Determine the [X, Y] coordinate at the center of the cell enclosing the given text.  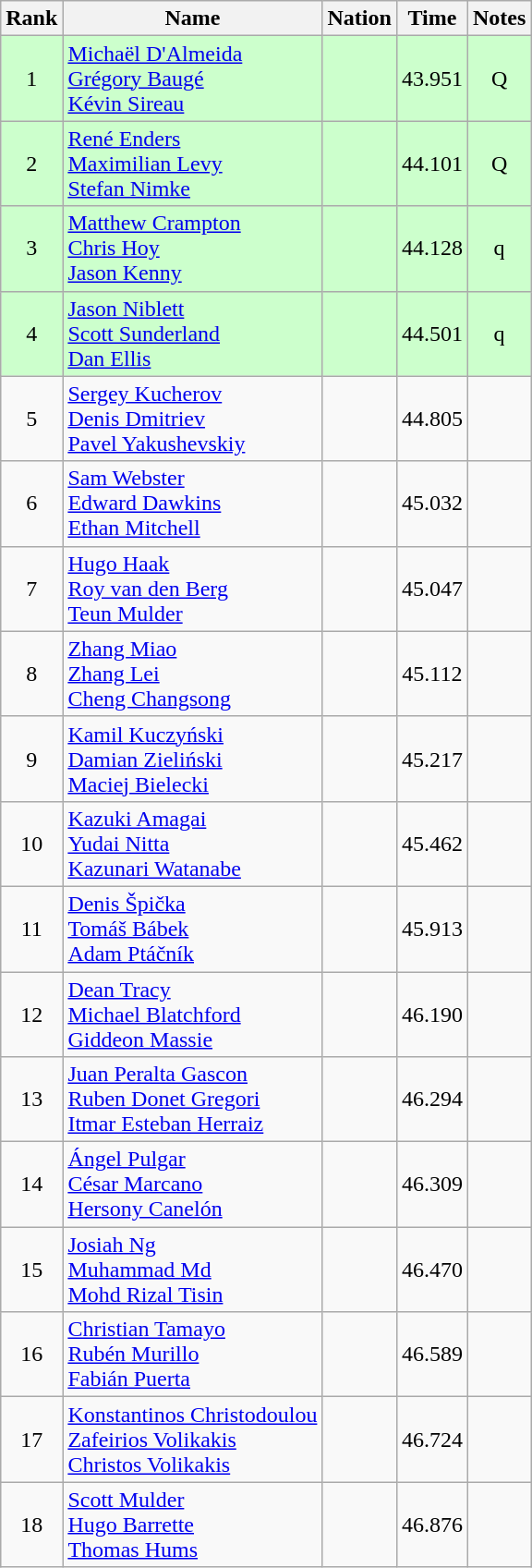
16 [31, 1355]
2 [31, 164]
Hugo HaakRoy van den Berg Teun Mulder [192, 589]
18 [31, 1525]
46.309 [432, 1185]
45.047 [432, 589]
Dean TracyMichael Blatchford Giddeon Massie [192, 1015]
8 [31, 674]
17 [31, 1440]
Jason NiblettScott Sunderland Dan Ellis [192, 334]
15 [31, 1270]
Josiah NgMuhammad Md Mohd Rizal Tisin [192, 1270]
13 [31, 1100]
Sergey KucherovDenis Dmitriev Pavel Yakushevskiy [192, 419]
4 [31, 334]
Denis ŠpičkaTomáš Bábek Adam Ptáčník [192, 929]
Scott MulderHugo Barrette Thomas Hums [192, 1525]
46.294 [432, 1100]
45.217 [432, 759]
14 [31, 1185]
3 [31, 249]
10 [31, 844]
44.501 [432, 334]
45.462 [432, 844]
Ángel PulgarCésar Marcano Hersony Canelón [192, 1185]
Konstantinos ChristodoulouZafeirios Volikakis Christos Volikakis [192, 1440]
Notes [499, 18]
11 [31, 929]
46.589 [432, 1355]
46.876 [432, 1525]
7 [31, 589]
46.190 [432, 1015]
9 [31, 759]
1 [31, 79]
Sam WebsterEdward Dawkins Ethan Mitchell [192, 504]
Name [192, 18]
Kamil KuczyńskiDamian Zieliński Maciej Bielecki [192, 759]
Time [432, 18]
Rank [31, 18]
Juan Peralta GasconRuben Donet Gregori Itmar Esteban Herraiz [192, 1100]
Christian TamayoRubén Murillo Fabián Puerta [192, 1355]
43.951 [432, 79]
44.101 [432, 164]
44.128 [432, 249]
Zhang MiaoZhang Lei Cheng Changsong [192, 674]
45.913 [432, 929]
Matthew CramptonChris Hoy Jason Kenny [192, 249]
45.112 [432, 674]
46.470 [432, 1270]
Kazuki AmagaiYudai Nitta Kazunari Watanabe [192, 844]
44.805 [432, 419]
12 [31, 1015]
46.724 [432, 1440]
6 [31, 504]
Michaël D'AlmeidaGrégory Baugé Kévin Sireau [192, 79]
5 [31, 419]
Nation [359, 18]
45.032 [432, 504]
René EndersMaximilian Levy Stefan Nimke [192, 164]
